Extract the [X, Y] coordinate from the center of the cell holding the provided text.  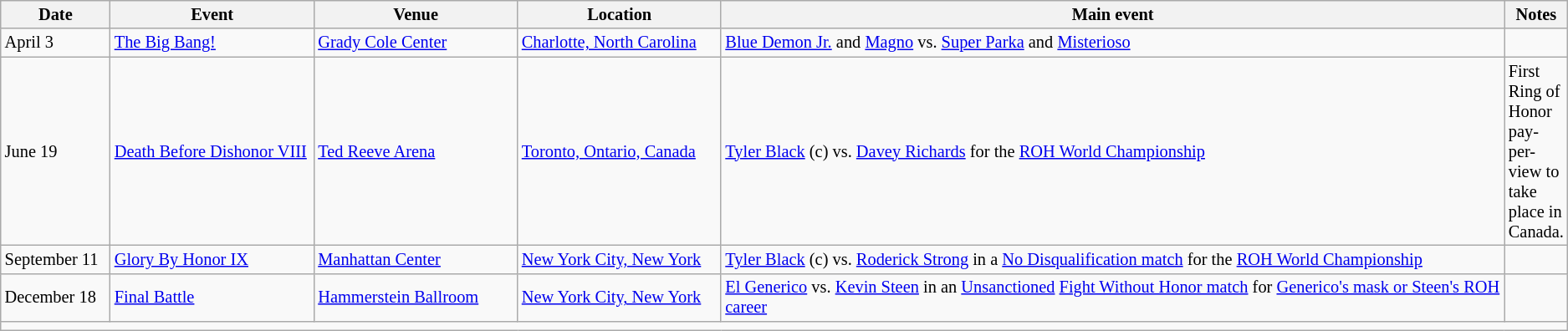
Final Battle [212, 298]
Blue Demon Jr. and Magno vs. Super Parka and Misterioso [1112, 43]
Main event [1112, 14]
Date [55, 14]
El Generico vs. Kevin Steen in an Unsanctioned Fight Without Honor match for Generico's mask or Steen's ROH career [1112, 298]
The Big Bang! [212, 43]
Grady Cole Center [416, 43]
Ted Reeve Arena [416, 151]
Event [212, 14]
Tyler Black (c) vs. Davey Richards for the ROH World Championship [1112, 151]
December 18 [55, 298]
Death Before Dishonor VIII [212, 151]
Glory By Honor IX [212, 259]
Hammerstein Ballroom [416, 298]
Tyler Black (c) vs. Roderick Strong in a No Disqualification match for the ROH World Championship [1112, 259]
Notes [1536, 14]
First Ring of Honor pay-per-view to take place in Canada. [1536, 151]
Charlotte, North Carolina [620, 43]
Manhattan Center [416, 259]
Toronto, Ontario, Canada [620, 151]
September 11 [55, 259]
June 19 [55, 151]
April 3 [55, 43]
Location [620, 14]
Venue [416, 14]
